Scan for the cell matching the given text and deliver its (X, Y) coordinate at center. 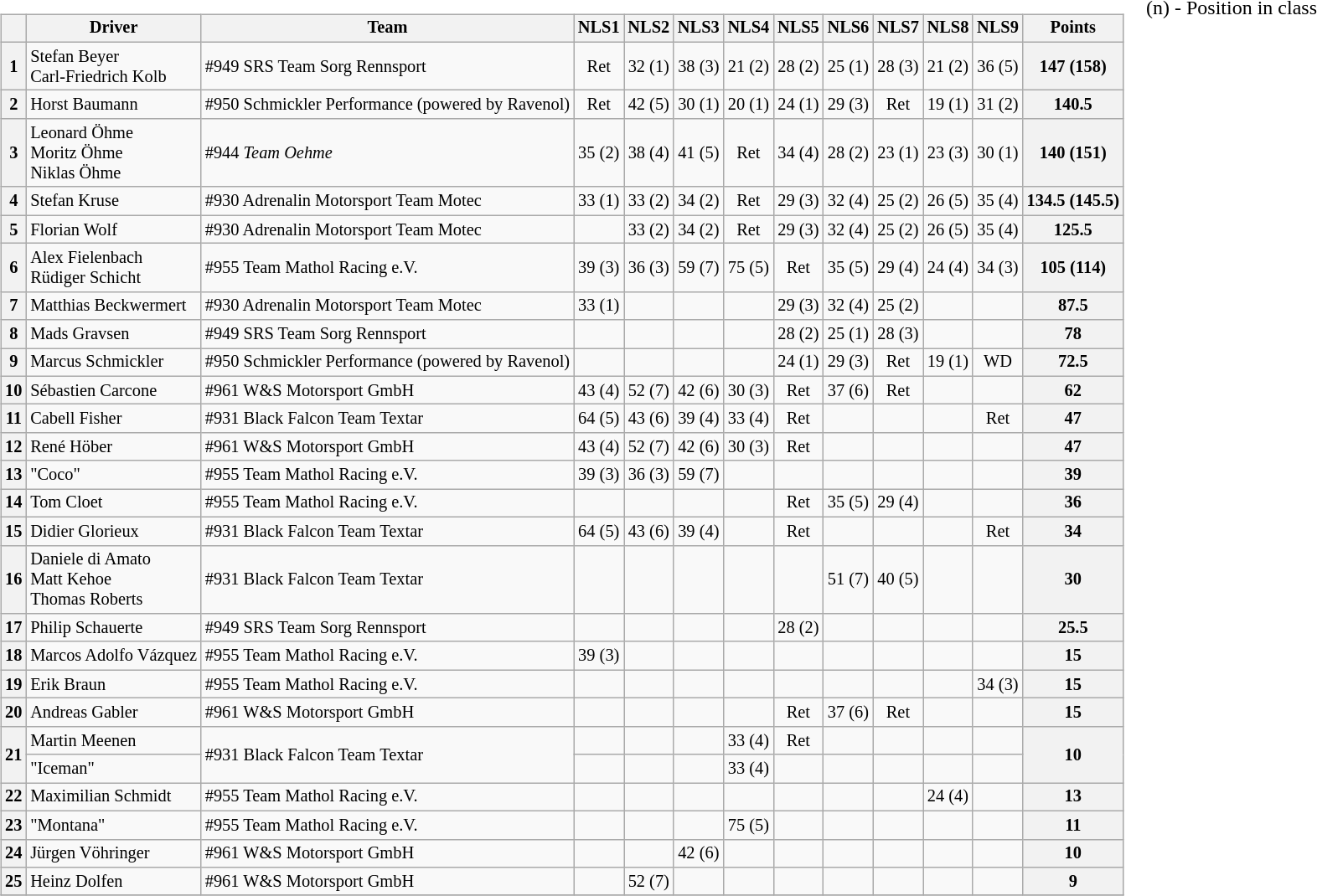
1 (13, 66)
NLS1 (599, 28)
42 (5) (648, 105)
Tom Cloet (114, 503)
Marcos Adolfo Vázquez (114, 656)
34 (1073, 531)
#944 Team Oehme (387, 153)
30 (1073, 579)
39 (1073, 475)
Florian Wolf (114, 229)
134.5 (145.5) (1073, 201)
Alex Fielenbach Rüdiger Schicht (114, 268)
7 (13, 306)
140.5 (1073, 105)
35 (2) (599, 153)
WD (998, 363)
40 (5) (898, 579)
Sébastien Carcone (114, 390)
36 (5) (998, 66)
125.5 (1073, 229)
Leonard Öhme Moritz Öhme Niklas Öhme (114, 153)
NLS3 (699, 28)
105 (114) (1073, 268)
"Coco" (114, 475)
Heinz Dolfen (114, 882)
24 (13, 853)
20 (13, 713)
8 (13, 334)
Daniele di Amato Matt Kehoe Thomas Roberts (114, 579)
20 (1) (749, 105)
Andreas Gabler (114, 713)
NLS6 (849, 28)
5 (13, 229)
Marcus Schmickler (114, 363)
Team (387, 28)
"Iceman" (114, 769)
87.5 (1073, 306)
Driver (114, 28)
NLS4 (749, 28)
4 (13, 201)
23 (3) (948, 153)
38 (4) (648, 153)
Jürgen Vöhringer (114, 853)
3 (13, 153)
41 (5) (699, 153)
17 (13, 628)
23 (1) (898, 153)
NLS5 (798, 28)
Cabell Fisher (114, 419)
18 (13, 656)
Horst Baumann (114, 105)
25.5 (1073, 628)
"Montana" (114, 825)
12 (13, 447)
NLS9 (998, 28)
NLS2 (648, 28)
36 (1073, 503)
21 (13, 754)
78 (1073, 334)
25 (13, 882)
Maximilian Schmidt (114, 797)
Stefan Beyer Carl-Friedrich Kolb (114, 66)
Points (1073, 28)
31 (2) (998, 105)
22 (13, 797)
38 (3) (699, 66)
Martin Meenen (114, 740)
Philip Schauerte (114, 628)
NLS7 (898, 28)
6 (13, 268)
14 (13, 503)
Didier Glorieux (114, 531)
Matthias Beckwermert (114, 306)
34 (4) (798, 153)
NLS8 (948, 28)
Mads Gravsen (114, 334)
62 (1073, 390)
2 (13, 105)
Erik Braun (114, 684)
72.5 (1073, 363)
147 (158) (1073, 66)
Stefan Kruse (114, 201)
16 (13, 579)
140 (151) (1073, 153)
19 (13, 684)
23 (13, 825)
32 (1) (648, 66)
51 (7) (849, 579)
René Höber (114, 447)
